Extract the (X, Y) coordinate from the center of the cell holding the provided text.  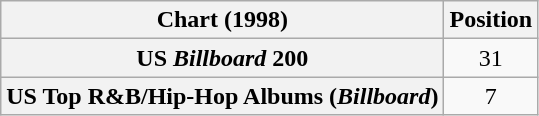
7 (491, 96)
Position (491, 20)
US Billboard 200 (222, 58)
31 (491, 58)
Chart (1998) (222, 20)
US Top R&B/Hip-Hop Albums (Billboard) (222, 96)
